Determine the (X, Y) coordinate at the center of the cell enclosing the given text.  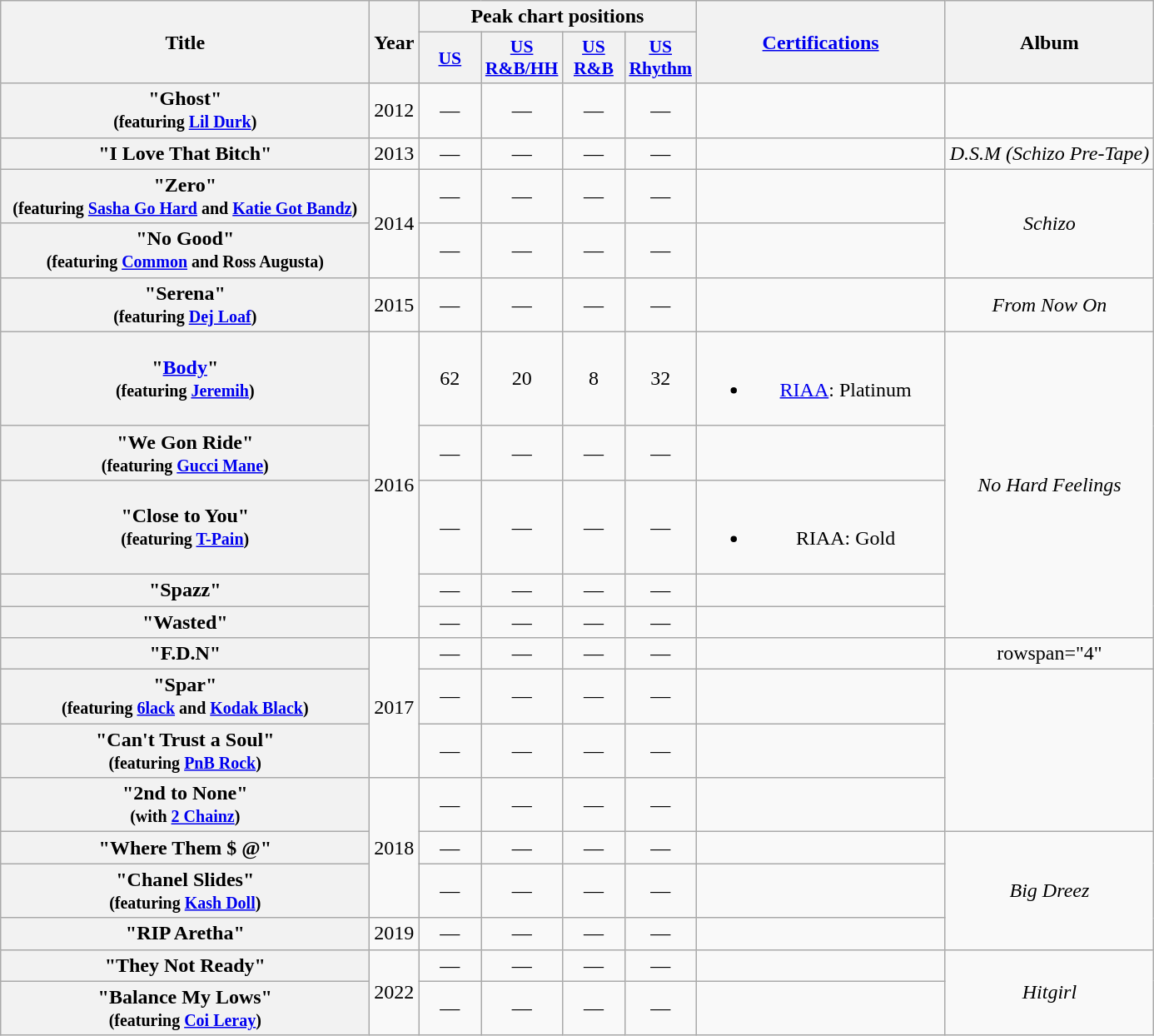
Year (395, 42)
2012 (395, 110)
"They Not Ready" (185, 965)
2015 (395, 305)
"2nd to None"(with 2 Chainz) (185, 804)
RIAA: Gold (821, 526)
From Now On (1049, 305)
"RIP Aretha" (185, 934)
"Can't Trust a Soul" (featuring PnB Rock) (185, 751)
8 (593, 378)
Big Dreez (1049, 891)
"F.D.N" (185, 654)
"Spar" (featuring 6lack and Kodak Black) (185, 696)
20 (522, 378)
2019 (395, 934)
"Ghost"(featuring Lil Durk) (185, 110)
Title (185, 42)
"Zero"(featuring Sasha Go Hard and Katie Got Bandz) (185, 197)
RIAA: Platinum (821, 378)
"Chanel Slides"(featuring Kash Doll) (185, 891)
"Balance My Lows"(featuring Coi Leray) (185, 1008)
Album (1049, 42)
"I Love That Bitch" (185, 153)
Hitgirl (1049, 993)
USRhythm (660, 58)
2017 (395, 708)
D.S.M (Schizo Pre-Tape) (1049, 153)
No Hard Feelings (1049, 485)
US R&B/HH (522, 58)
"Body"(featuring Jeremih) (185, 378)
"No Good"(featuring Common and Ross Augusta) (185, 250)
32 (660, 378)
"Serena"(featuring Dej Loaf) (185, 305)
rowspan="4" (1049, 654)
"We Gon Ride"(featuring Gucci Mane) (185, 453)
Peak chart positions (558, 17)
2022 (395, 993)
2014 (395, 223)
"Wasted" (185, 622)
2016 (395, 485)
2018 (395, 848)
Certifications (821, 42)
US (450, 58)
"Spazz" (185, 590)
Schizo (1049, 223)
2013 (395, 153)
62 (450, 378)
US R&B (593, 58)
"Where Them $ @" (185, 848)
"Close to You"(featuring T-Pain) (185, 526)
